Pinpoint the cell where the given text exists, returning its (X, Y) midpoint coordinate. 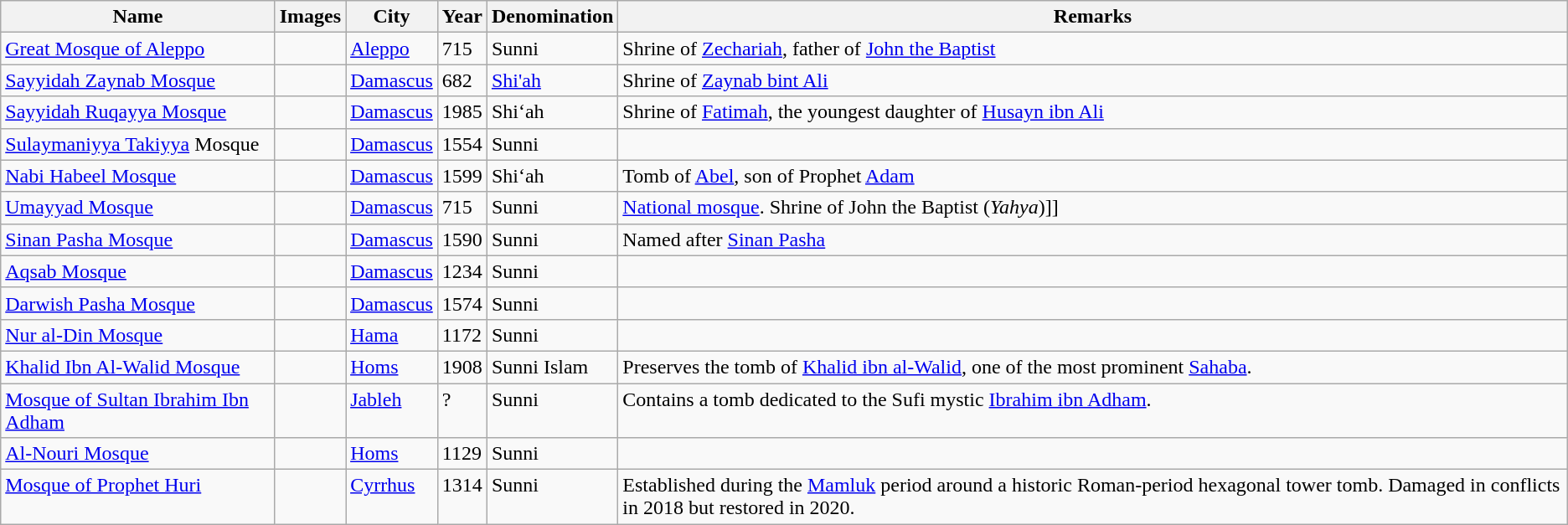
Jableh (392, 410)
Named after Sinan Pasha (1092, 239)
? (462, 410)
1908 (462, 367)
1172 (462, 335)
Cyrrhus (392, 497)
Sulaymaniyya Takiyya Mosque (137, 144)
Great Mosque of Aleppo (137, 49)
1129 (462, 454)
Denomination (552, 17)
Shi'ah (552, 80)
Images (310, 17)
Aqsab Mosque (137, 271)
Established during the Mamluk period around a historic Roman-period hexagonal tower tomb. Damaged in conflicts in 2018 but restored in 2020. (1092, 497)
Preserves the tomb of Khalid ibn al-Walid, one of the most prominent Sahaba. (1092, 367)
Darwish Pasha Mosque (137, 303)
Shrine of Zechariah, father of John the Baptist (1092, 49)
City (392, 17)
Tomb of Abel, son of Prophet Adam (1092, 176)
Mosque of Sultan Ibrahim Ibn Adham (137, 410)
1599 (462, 176)
Remarks (1092, 17)
Al-Nouri Mosque (137, 454)
1985 (462, 112)
Contains a tomb dedicated to the Sufi mystic Ibrahim ibn Adham. (1092, 410)
Shrine of Fatimah, the youngest daughter of Husayn ibn Ali (1092, 112)
1574 (462, 303)
Nabi Habeel Mosque (137, 176)
682 (462, 80)
Umayyad Mosque (137, 208)
Hama (392, 335)
Year (462, 17)
Aleppo (392, 49)
Sayyidah Zaynab Mosque (137, 80)
1590 (462, 239)
Shrine of Zaynab bint Ali (1092, 80)
1314 (462, 497)
Nur al-Din Mosque (137, 335)
Sayyidah Ruqayya Mosque (137, 112)
Sinan Pasha Mosque (137, 239)
Mosque of Prophet Huri (137, 497)
National mosque. Shrine of John the Baptist (Yahya)]] (1092, 208)
Khalid Ibn Al-Walid Mosque (137, 367)
1234 (462, 271)
Sunni Islam (552, 367)
Name (137, 17)
1554 (462, 144)
